Locate the cell with the specified text and output its [x, y] center coordinate. 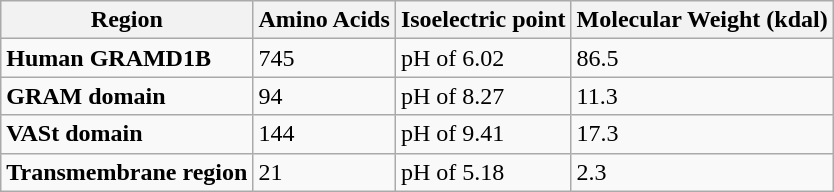
2.3 [702, 172]
pH of 8.27 [483, 96]
Isoelectric point [483, 20]
Molecular Weight (kdal) [702, 20]
Transmembrane region [127, 172]
21 [324, 172]
Amino Acids [324, 20]
Region [127, 20]
Human GRAMD1B [127, 58]
86.5 [702, 58]
pH of 6.02 [483, 58]
GRAM domain [127, 96]
11.3 [702, 96]
VASt domain [127, 134]
745 [324, 58]
pH of 9.41 [483, 134]
pH of 5.18 [483, 172]
17.3 [702, 134]
94 [324, 96]
144 [324, 134]
